Scan for the cell matching the given text and deliver its (X, Y) coordinate at center. 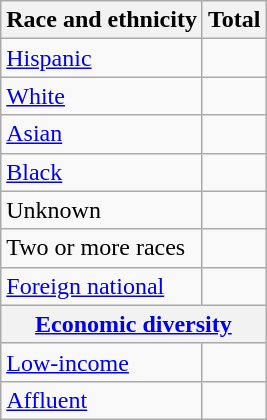
Two or more races (102, 248)
Foreign national (102, 286)
Low-income (102, 362)
Hispanic (102, 58)
Asian (102, 134)
Unknown (102, 210)
Total (234, 20)
White (102, 96)
Affluent (102, 400)
Race and ethnicity (102, 20)
Economic diversity (134, 324)
Black (102, 172)
